Provide the (x, y) coordinate of the cell's center where the given text is located.  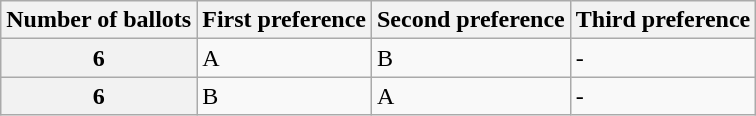
Second preference (470, 20)
First preference (284, 20)
Third preference (662, 20)
Number of ballots (99, 20)
